Determine the [x, y] coordinate at the center of the cell enclosing the given text.  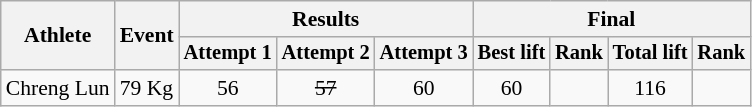
Event [147, 36]
57 [326, 88]
56 [228, 88]
Attempt 3 [424, 54]
116 [650, 88]
Results [326, 19]
Attempt 2 [326, 54]
Best lift [512, 54]
Attempt 1 [228, 54]
Athlete [58, 36]
Final [612, 19]
Chreng Lun [58, 88]
Total lift [650, 54]
79 Kg [147, 88]
